Identify which cell holds the provided text, then report its [X, Y] central coordinate. 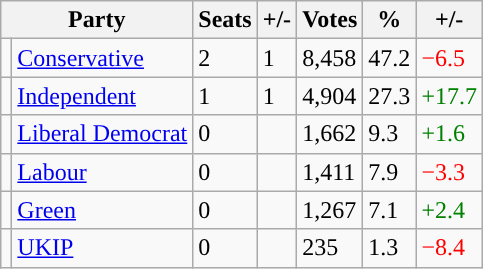
Votes [330, 20]
1.3 [390, 248]
47.2 [390, 58]
1,411 [330, 172]
UKIP [102, 248]
9.3 [390, 134]
−3.3 [450, 172]
4,904 [330, 96]
2 [225, 58]
8,458 [330, 58]
+2.4 [450, 210]
−8.4 [450, 248]
1,267 [330, 210]
1,662 [330, 134]
Conservative [102, 58]
235 [330, 248]
Liberal Democrat [102, 134]
Seats [225, 20]
+1.6 [450, 134]
Labour [102, 172]
−6.5 [450, 58]
+17.7 [450, 96]
Party [97, 20]
% [390, 20]
7.1 [390, 210]
Independent [102, 96]
7.9 [390, 172]
27.3 [390, 96]
Green [102, 210]
